Return the (x, y) coordinate for the center point of the cell that contains the specified text.  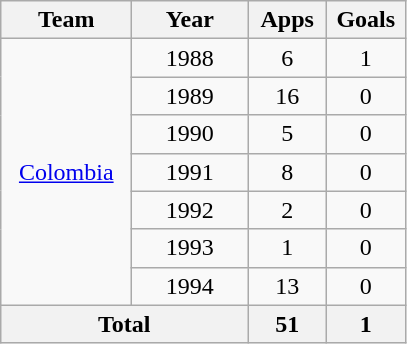
1988 (190, 58)
1991 (190, 172)
6 (288, 58)
Colombia (66, 172)
8 (288, 172)
5 (288, 134)
Team (66, 20)
Apps (288, 20)
13 (288, 286)
1993 (190, 248)
1990 (190, 134)
1994 (190, 286)
Goals (366, 20)
Year (190, 20)
Total (124, 324)
1989 (190, 96)
16 (288, 96)
2 (288, 210)
1992 (190, 210)
51 (288, 324)
